Scan for the cell matching the given text and deliver its [X, Y] coordinate at center. 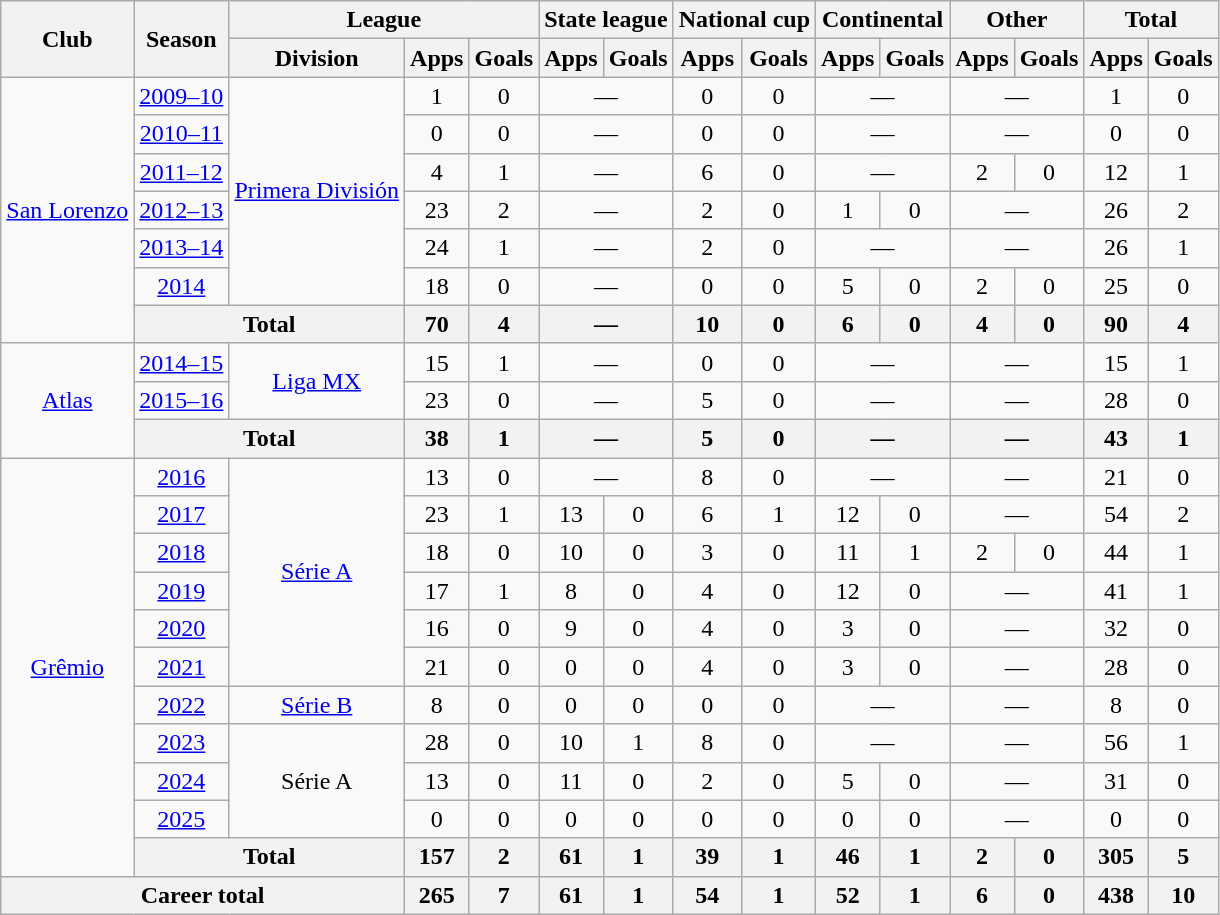
52 [848, 895]
305 [1116, 857]
2010–11 [182, 134]
17 [437, 591]
438 [1116, 895]
157 [437, 857]
24 [437, 248]
31 [1116, 781]
9 [571, 629]
National cup [744, 20]
2009–10 [182, 96]
2020 [182, 629]
Club [68, 39]
70 [437, 324]
Série B [317, 705]
2012–13 [182, 210]
2018 [182, 553]
2024 [182, 781]
Grêmio [68, 668]
7 [504, 895]
44 [1116, 553]
2017 [182, 515]
2011–12 [182, 172]
2014 [182, 286]
2019 [182, 591]
Continental [883, 20]
46 [848, 857]
39 [707, 857]
90 [1116, 324]
Primera División [317, 191]
Career total [203, 895]
2013–14 [182, 248]
265 [437, 895]
32 [1116, 629]
2021 [182, 667]
League [384, 20]
25 [1116, 286]
Liga MX [317, 381]
San Lorenzo [68, 210]
16 [437, 629]
56 [1116, 743]
Division [317, 58]
2025 [182, 819]
41 [1116, 591]
2023 [182, 743]
38 [437, 438]
2015–16 [182, 400]
State league [606, 20]
Atlas [68, 400]
Season [182, 39]
2016 [182, 477]
43 [1116, 438]
Other [1017, 20]
2014–15 [182, 362]
2022 [182, 705]
